Find where the given text appears and provide that cell's center as (X, Y) coordinate. 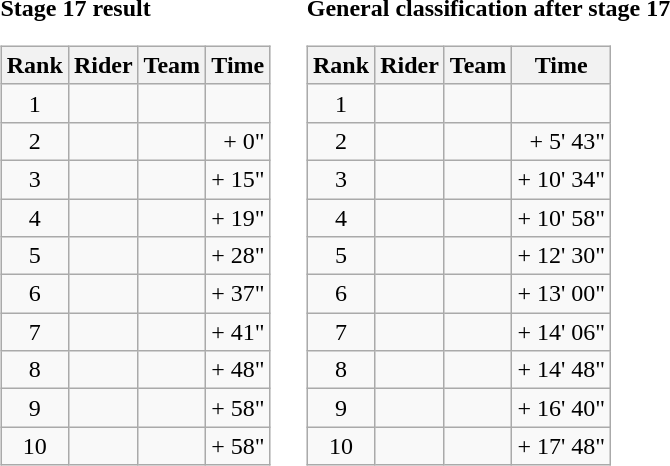
+ 28" (238, 256)
+ 19" (238, 217)
+ 17' 48" (562, 446)
+ 41" (238, 332)
+ 16' 40" (562, 408)
+ 14' 48" (562, 370)
+ 15" (238, 179)
+ 14' 06" (562, 332)
+ 5' 43" (562, 141)
+ 0" (238, 141)
+ 10' 34" (562, 179)
+ 12' 30" (562, 256)
+ 13' 00" (562, 294)
+ 37" (238, 294)
+ 10' 58" (562, 217)
+ 48" (238, 370)
